Locate the cell with the specified text and output its [x, y] center coordinate. 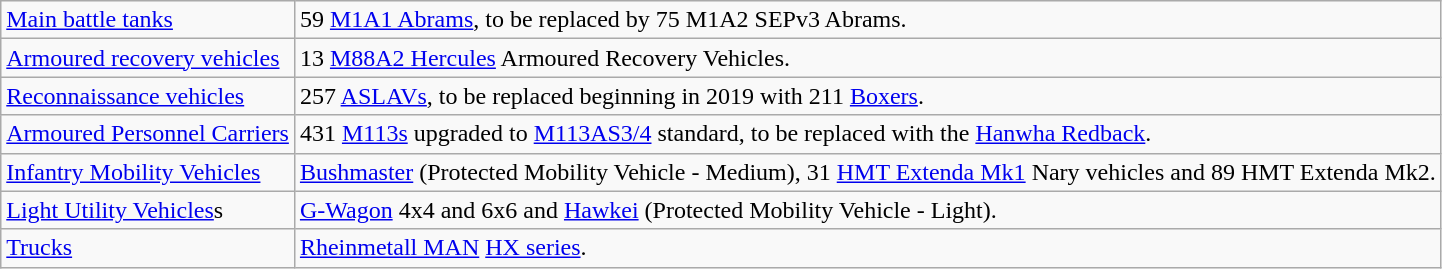
Armoured recovery vehicles [148, 58]
Main battle tanks [148, 20]
Rheinmetall MAN HX series. [868, 248]
Light Utility Vehicless [148, 210]
Infantry Mobility Vehicles [148, 172]
Armoured Personnel Carriers [148, 134]
257 ASLAVs, to be replaced beginning in 2019 with 211 Boxers. [868, 96]
G-Wagon 4x4 and 6x6 and Hawkei (Protected Mobility Vehicle - Light). [868, 210]
59 M1A1 Abrams, to be replaced by 75 M1A2 SEPv3 Abrams. [868, 20]
Reconnaissance vehicles [148, 96]
431 M113s upgraded to M113AS3/4 standard, to be replaced with the Hanwha Redback. [868, 134]
Bushmaster (Protected Mobility Vehicle - Medium), 31 HMT Extenda Mk1 Nary vehicles and 89 HMT Extenda Mk2. [868, 172]
Trucks [148, 248]
13 M88A2 Hercules Armoured Recovery Vehicles. [868, 58]
